Pinpoint the cell where the given text exists, returning its [x, y] midpoint coordinate. 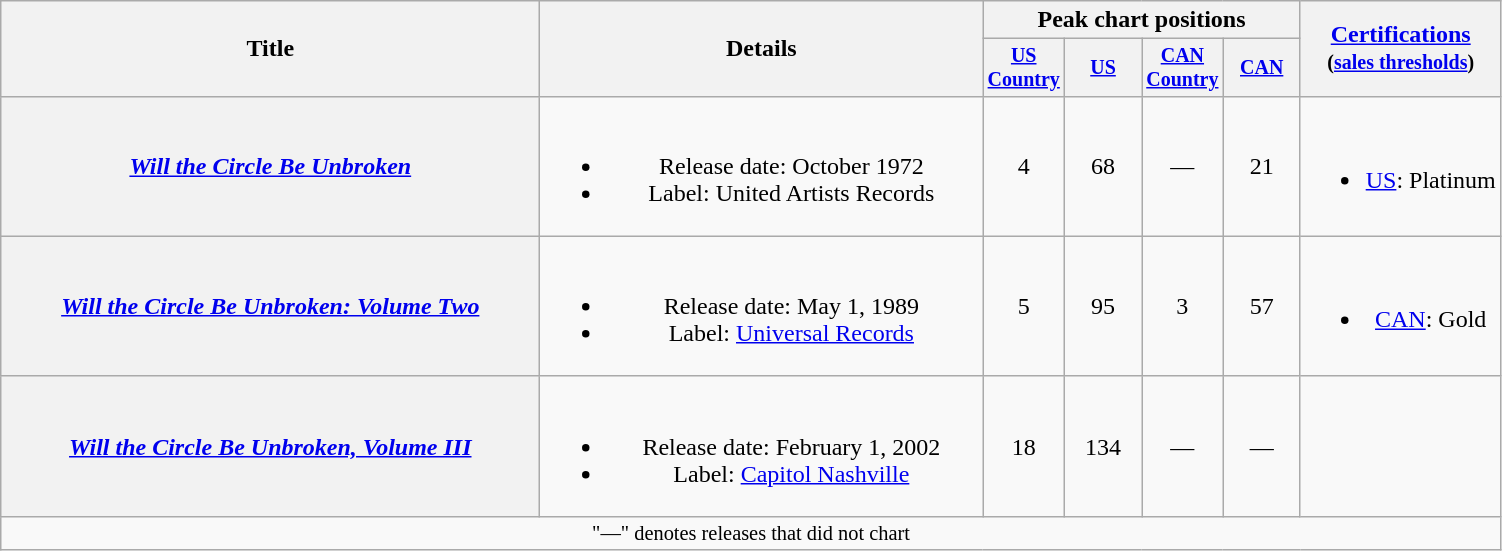
5 [1024, 306]
US [1104, 68]
21 [1262, 166]
Certifications(sales thresholds) [1400, 49]
Peak chart positions [1142, 20]
Will the Circle Be Unbroken, Volume III [270, 446]
US: Platinum [1400, 166]
Release date: October 1972Label: United Artists Records [762, 166]
Release date: May 1, 1989Label: Universal Records [762, 306]
"—" denotes releases that did not chart [752, 533]
4 [1024, 166]
Title [270, 49]
CAN Country [1183, 68]
CAN [1262, 68]
134 [1104, 446]
Will the Circle Be Unbroken [270, 166]
57 [1262, 306]
Details [762, 49]
Will the Circle Be Unbroken: Volume Two [270, 306]
95 [1104, 306]
CAN: Gold [1400, 306]
18 [1024, 446]
US Country [1024, 68]
Release date: February 1, 2002Label: Capitol Nashville [762, 446]
3 [1183, 306]
68 [1104, 166]
